Scan for the cell matching the given text and deliver its (X, Y) coordinate at center. 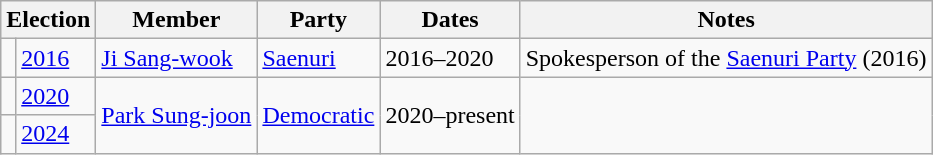
Park Sung-joon (176, 115)
Democratic (318, 115)
Ji Sang-wook (176, 58)
2024 (56, 134)
Notes (726, 20)
2016–2020 (450, 58)
2016 (56, 58)
2020–present (450, 115)
2020 (56, 96)
Saenuri (318, 58)
Election (48, 20)
Dates (450, 20)
Spokesperson of the Saenuri Party (2016) (726, 58)
Party (318, 20)
Member (176, 20)
